Pinpoint the cell where the given text exists, returning its (X, Y) midpoint coordinate. 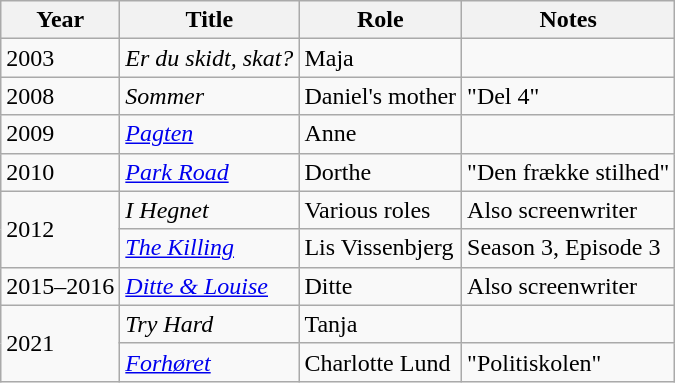
Anne (380, 134)
Lis Vissenbjerg (380, 248)
2009 (60, 134)
2021 (60, 343)
Daniel's mother (380, 96)
Pagten (210, 134)
Er du skidt, skat? (210, 58)
"Den frække stilhed" (568, 172)
Dorthe (380, 172)
I Hegnet (210, 210)
Various roles (380, 210)
Tanja (380, 324)
Title (210, 20)
Sommer (210, 96)
2010 (60, 172)
Year (60, 20)
Park Road (210, 172)
Forhøret (210, 362)
2015–2016 (60, 286)
"Del 4" (568, 96)
"Politiskolen" (568, 362)
Charlotte Lund (380, 362)
Ditte (380, 286)
2008 (60, 96)
Try Hard (210, 324)
Ditte & Louise (210, 286)
Season 3, Episode 3 (568, 248)
The Killing (210, 248)
2003 (60, 58)
2012 (60, 229)
Role (380, 20)
Notes (568, 20)
Maja (380, 58)
